Extract the [X, Y] coordinate from the center of the cell holding the provided text.  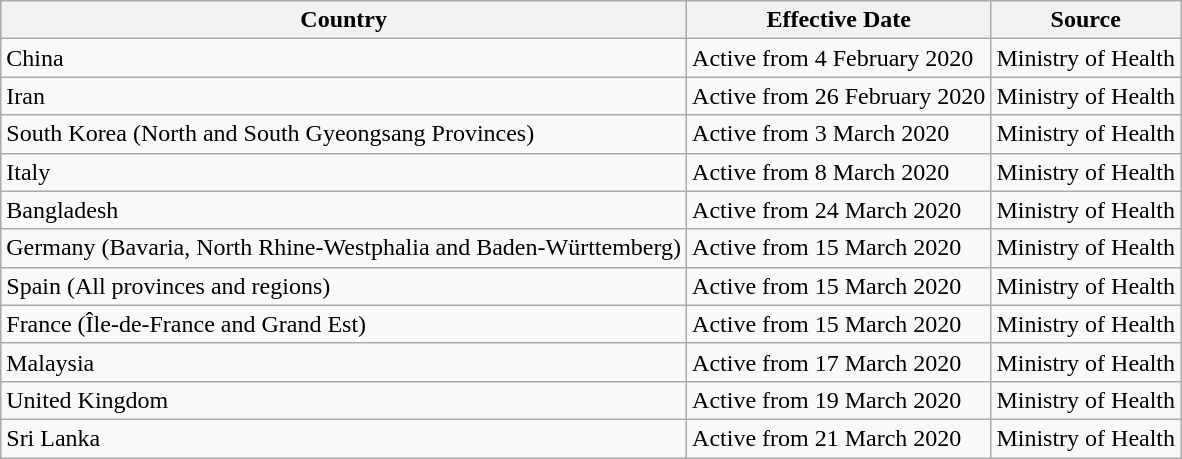
Active from 21 March 2020 [839, 438]
Active from 19 March 2020 [839, 400]
Active from 17 March 2020 [839, 362]
Source [1086, 20]
France (Île-de-France and Grand Est) [344, 324]
Country [344, 20]
Bangladesh [344, 210]
China [344, 58]
United Kingdom [344, 400]
Germany (Bavaria, North Rhine-Westphalia and Baden-Württemberg) [344, 248]
Italy [344, 172]
Active from 3 March 2020 [839, 134]
Malaysia [344, 362]
Active from 4 February 2020 [839, 58]
Active from 8 March 2020 [839, 172]
Sri Lanka [344, 438]
Effective Date [839, 20]
Spain (All provinces and regions) [344, 286]
Active from 24 March 2020 [839, 210]
Iran [344, 96]
Active from 26 February 2020 [839, 96]
South Korea (North and South Gyeongsang Provinces) [344, 134]
